Pinpoint the cell where the given text exists, returning its [X, Y] midpoint coordinate. 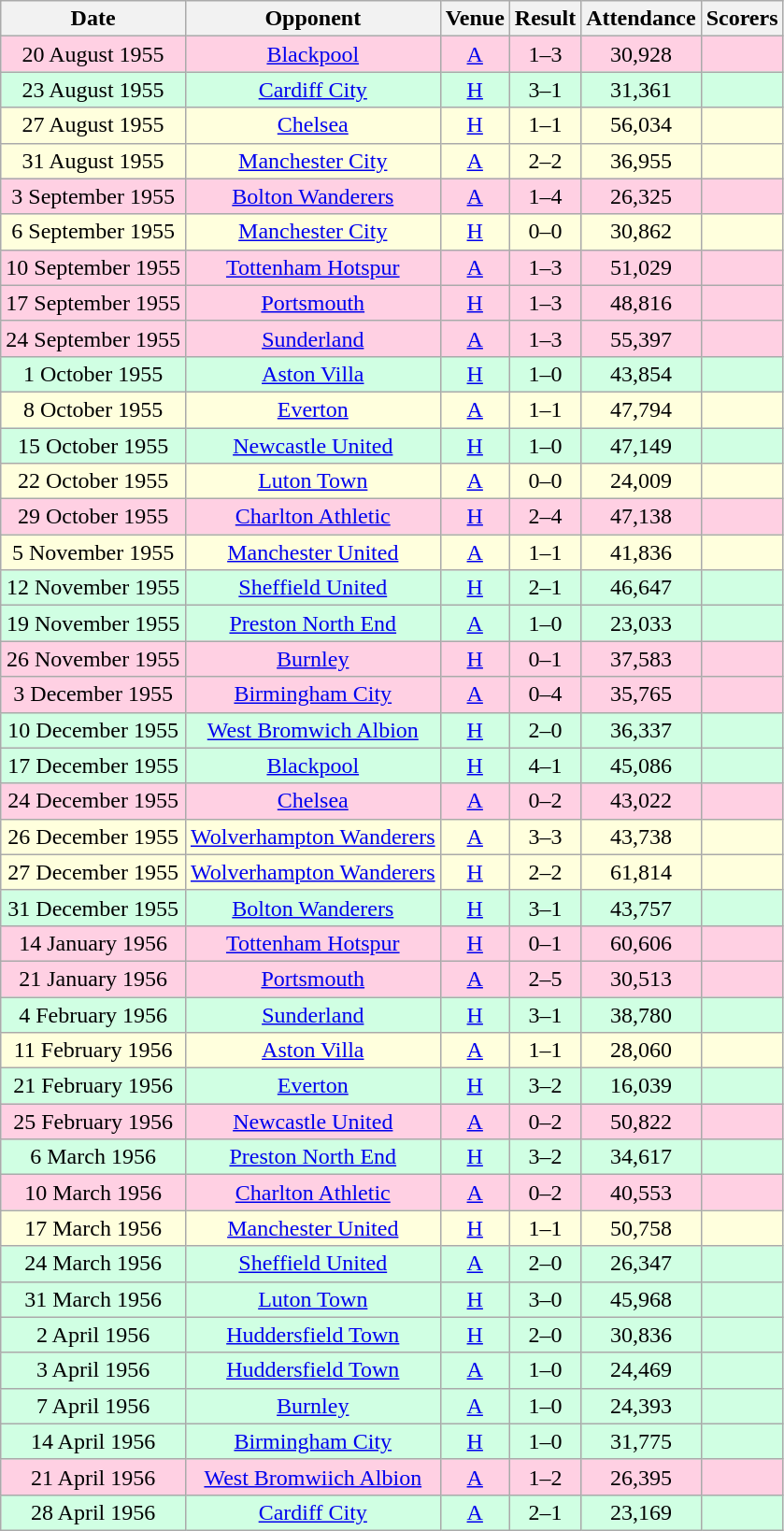
16,039 [641, 1086]
45,086 [641, 765]
19 November 1955 [93, 623]
1 October 1955 [93, 374]
51,029 [641, 267]
17 December 1955 [93, 765]
56,034 [641, 125]
48,816 [641, 303]
Attendance [641, 19]
29 October 1955 [93, 517]
43,757 [641, 908]
24 September 1955 [93, 338]
21 April 1956 [93, 1477]
27 August 1955 [93, 125]
46,647 [641, 588]
21 February 1956 [93, 1086]
8 October 1955 [93, 409]
14 January 1956 [93, 943]
43,854 [641, 374]
50,758 [641, 1228]
34,617 [641, 1157]
26,347 [641, 1264]
50,822 [641, 1122]
30,513 [641, 979]
47,794 [641, 409]
22 October 1955 [93, 481]
24,393 [641, 1406]
0–4 [545, 694]
23,169 [641, 1512]
21 January 1956 [93, 979]
Result [545, 19]
20 August 1955 [93, 54]
38,780 [641, 1014]
40,553 [641, 1193]
6 March 1956 [93, 1157]
15 October 1955 [93, 446]
31 March 1956 [93, 1299]
27 December 1955 [93, 872]
Opponent [312, 19]
28 April 1956 [93, 1512]
3 December 1955 [93, 694]
43,738 [641, 837]
14 April 1956 [93, 1441]
24 March 1956 [93, 1264]
3–0 [545, 1299]
28,060 [641, 1051]
Scorers [742, 19]
3 April 1956 [93, 1370]
36,337 [641, 730]
2–4 [545, 517]
1–4 [545, 196]
30,862 [641, 232]
26,395 [641, 1477]
23,033 [641, 623]
30,928 [641, 54]
30,836 [641, 1335]
3–3 [545, 837]
37,583 [641, 659]
24 December 1955 [93, 801]
1–2 [545, 1477]
60,606 [641, 943]
5 November 1955 [93, 552]
31 August 1955 [93, 161]
12 November 1955 [93, 588]
31 December 1955 [93, 908]
17 September 1955 [93, 303]
31,775 [641, 1441]
41,836 [641, 552]
10 December 1955 [93, 730]
West Bromwich Albion [312, 730]
61,814 [641, 872]
55,397 [641, 338]
26 November 1955 [93, 659]
6 September 1955 [93, 232]
17 March 1956 [93, 1228]
23 August 1955 [93, 90]
36,955 [641, 161]
4–1 [545, 765]
7 April 1956 [93, 1406]
11 February 1956 [93, 1051]
43,022 [641, 801]
26 December 1955 [93, 837]
4 February 1956 [93, 1014]
45,968 [641, 1299]
24,009 [641, 481]
2–5 [545, 979]
3 September 1955 [93, 196]
47,138 [641, 517]
31,361 [641, 90]
26,325 [641, 196]
West Bromwiich Albion [312, 1477]
Venue [475, 19]
24,469 [641, 1370]
2 April 1956 [93, 1335]
47,149 [641, 446]
10 September 1955 [93, 267]
35,765 [641, 694]
25 February 1956 [93, 1122]
Date [93, 19]
10 March 1956 [93, 1193]
